Detect which cell encompasses the target text, then output its (x, y) center coordinate. 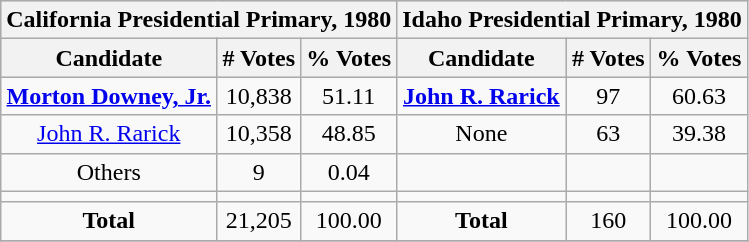
None (482, 134)
97 (608, 96)
48.85 (349, 134)
51.11 (349, 96)
21,205 (259, 221)
0.04 (349, 172)
Idaho Presidential Primary, 1980 (572, 20)
10,358 (259, 134)
California Presidential Primary, 1980 (199, 20)
9 (259, 172)
Others (109, 172)
63 (608, 134)
Morton Downey, Jr. (109, 96)
39.38 (700, 134)
10,838 (259, 96)
160 (608, 221)
60.63 (700, 96)
